Find where the given text appears and provide that cell's center as (X, Y) coordinate. 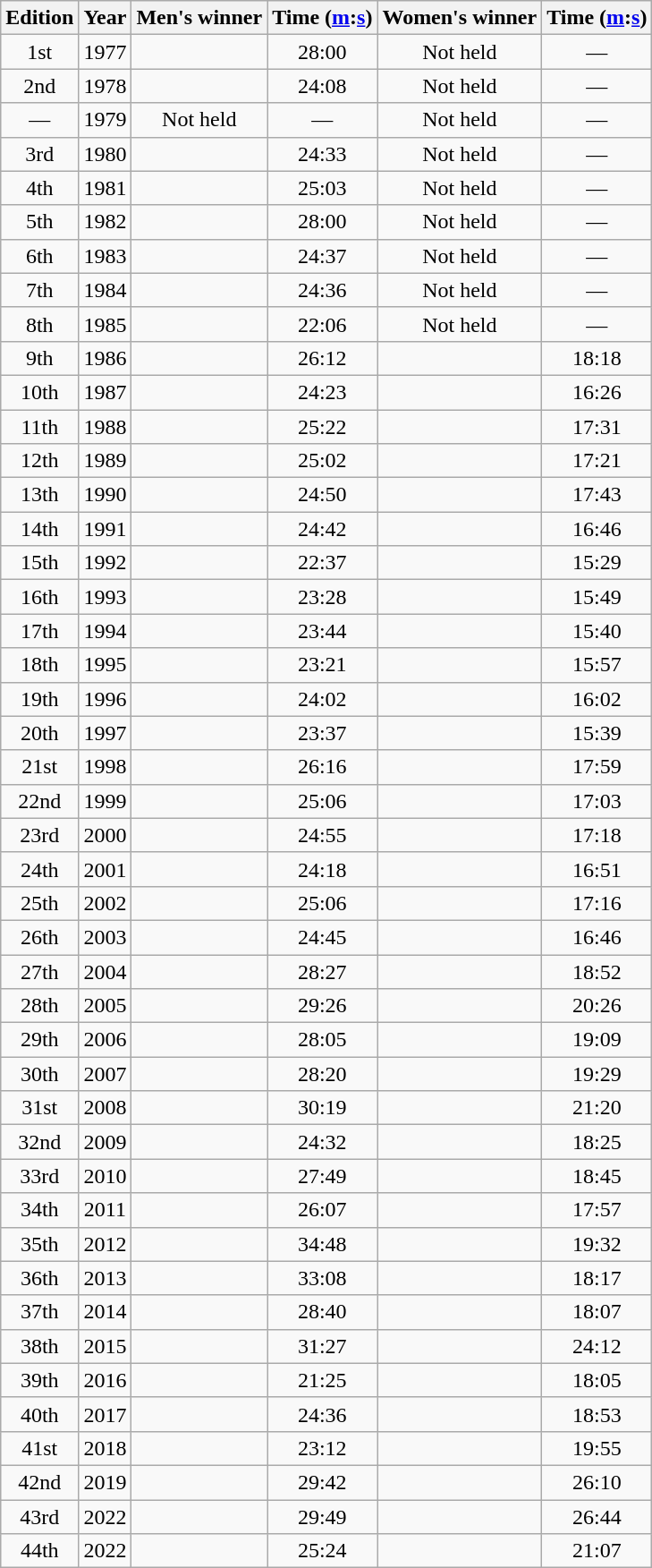
2001 (106, 869)
21:25 (322, 1380)
18:18 (597, 358)
24:37 (322, 256)
2018 (106, 1448)
4th (39, 188)
1990 (106, 495)
2011 (106, 1210)
15:29 (597, 563)
39th (39, 1380)
22:37 (322, 563)
15th (39, 563)
13th (39, 495)
21st (39, 767)
17:16 (597, 903)
24:55 (322, 835)
2009 (106, 1142)
23:21 (322, 665)
15:40 (597, 631)
1998 (106, 767)
17:03 (597, 801)
19:55 (597, 1448)
20th (39, 733)
10th (39, 392)
2008 (106, 1108)
2013 (106, 1278)
21:20 (597, 1108)
27th (39, 971)
Edition (39, 18)
2003 (106, 937)
17:59 (597, 767)
18th (39, 665)
22nd (39, 801)
2000 (106, 835)
2015 (106, 1346)
12th (39, 461)
26:16 (322, 767)
2010 (106, 1176)
28:27 (322, 971)
33:08 (322, 1278)
23:12 (322, 1448)
1984 (106, 290)
28th (39, 1006)
30:19 (322, 1108)
34:48 (322, 1244)
2007 (106, 1074)
29:26 (322, 1006)
15:57 (597, 665)
20:26 (597, 1006)
18:53 (597, 1414)
24:12 (597, 1346)
17th (39, 631)
Women's winner (460, 18)
36th (39, 1278)
19:32 (597, 1244)
2012 (106, 1244)
11th (39, 427)
1989 (106, 461)
44th (39, 1551)
26:44 (597, 1517)
24:50 (322, 495)
1992 (106, 563)
9th (39, 358)
37th (39, 1312)
15:39 (597, 733)
17:57 (597, 1210)
16:26 (597, 392)
25:02 (322, 461)
1999 (106, 801)
26th (39, 937)
18:05 (597, 1380)
1981 (106, 188)
22:06 (322, 324)
18:07 (597, 1312)
24:32 (322, 1142)
23:28 (322, 597)
24:45 (322, 937)
2006 (106, 1040)
1993 (106, 597)
19:09 (597, 1040)
1996 (106, 699)
40th (39, 1414)
2004 (106, 971)
Men's winner (199, 18)
24th (39, 869)
1987 (106, 392)
2019 (106, 1482)
24:23 (322, 392)
28:05 (322, 1040)
25:24 (322, 1551)
18:25 (597, 1142)
24:42 (322, 529)
1988 (106, 427)
21:07 (597, 1551)
2nd (39, 86)
25th (39, 903)
16th (39, 597)
17:18 (597, 835)
19th (39, 699)
2017 (106, 1414)
23rd (39, 835)
14th (39, 529)
42nd (39, 1482)
17:21 (597, 461)
5th (39, 222)
1985 (106, 324)
Year (106, 18)
3rd (39, 154)
24:02 (322, 699)
24:33 (322, 154)
24:08 (322, 86)
29:42 (322, 1482)
38th (39, 1346)
35th (39, 1244)
1st (39, 52)
31st (39, 1108)
19:29 (597, 1074)
1994 (106, 631)
1983 (106, 256)
18:52 (597, 971)
32nd (39, 1142)
30th (39, 1074)
15:49 (597, 597)
34th (39, 1210)
2005 (106, 1006)
1995 (106, 665)
41st (39, 1448)
1979 (106, 120)
26:10 (597, 1482)
16:51 (597, 869)
6th (39, 256)
24:18 (322, 869)
28:40 (322, 1312)
2016 (106, 1380)
33rd (39, 1176)
25:22 (322, 427)
26:07 (322, 1210)
17:31 (597, 427)
16:02 (597, 699)
18:17 (597, 1278)
26:12 (322, 358)
1986 (106, 358)
8th (39, 324)
29:49 (322, 1517)
17:43 (597, 495)
28:20 (322, 1074)
1978 (106, 86)
25:03 (322, 188)
7th (39, 290)
23:37 (322, 733)
23:44 (322, 631)
27:49 (322, 1176)
1977 (106, 52)
31:27 (322, 1346)
1982 (106, 222)
18:45 (597, 1176)
43rd (39, 1517)
2002 (106, 903)
1991 (106, 529)
1980 (106, 154)
2014 (106, 1312)
29th (39, 1040)
1997 (106, 733)
